Return the [x, y] coordinate for the center point of the cell that contains the specified text.  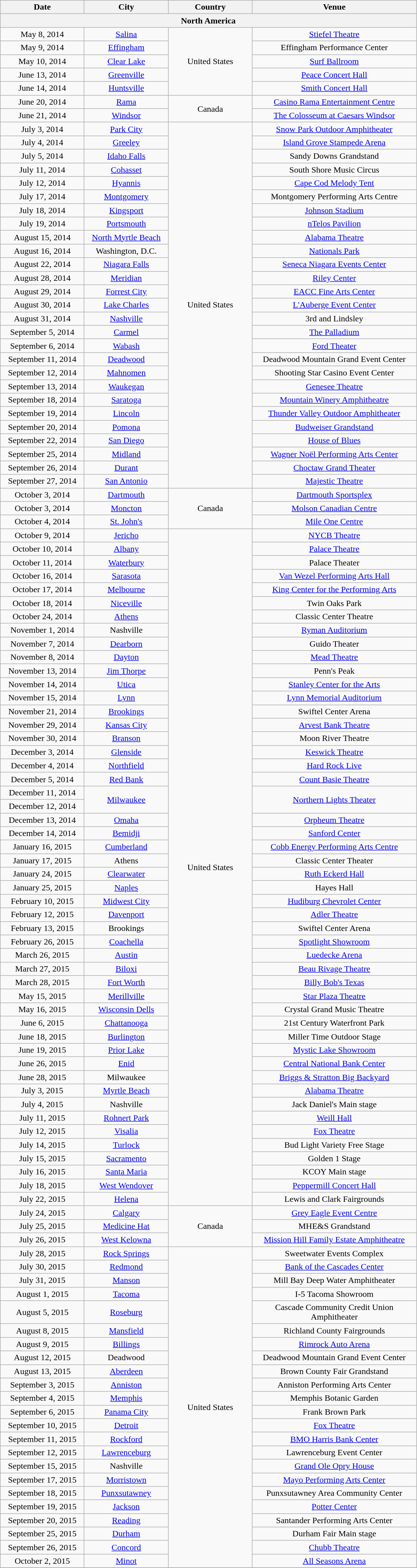
October 2, 2015 [42, 1561]
Lawrenceburg Event Center [334, 1452]
June 18, 2015 [42, 1037]
May 10, 2014 [42, 61]
July 25, 2015 [42, 1226]
July 12, 2015 [42, 1131]
Frank Brown Park [334, 1412]
September 18, 2015 [42, 1493]
December 13, 2014 [42, 820]
July 3, 2015 [42, 1091]
Austin [126, 955]
Aberdeen [126, 1371]
Anniston [126, 1385]
Helena [126, 1199]
Saratoga [126, 400]
September 12, 2014 [42, 373]
Punxsutawney [126, 1493]
Meridian [126, 278]
Sandy Downs Grandstand [334, 156]
Palace Theatre [334, 549]
Grey Eagle Event Centre [334, 1212]
Orpheum Theatre [334, 820]
Omaha [126, 820]
July 18, 2015 [42, 1185]
North Myrtle Beach [126, 237]
Peppermill Concert Hall [334, 1185]
Medicine Hat [126, 1226]
St. John's [126, 522]
September 20, 2015 [42, 1520]
August 29, 2014 [42, 291]
Rockford [126, 1439]
Greeley [126, 142]
Enid [126, 1064]
January 25, 2015 [42, 888]
Shooting Star Casino Event Center [334, 373]
Crystal Grand Music Theatre [334, 1009]
Chubb Theatre [334, 1547]
November 1, 2014 [42, 630]
Bank of the Cascades Center [334, 1267]
Clearwater [126, 874]
House of Blues [334, 441]
Mansfield [126, 1331]
Waterbury [126, 562]
Niceville [126, 603]
Thunder Valley Outdoor Amphitheater [334, 414]
Moncton [126, 508]
Dartmouth [126, 495]
September 25, 2014 [42, 454]
July 11, 2014 [42, 170]
Mayo Performing Arts Center [334, 1479]
November 15, 2014 [42, 698]
Genesee Theatre [334, 386]
Coachella [126, 942]
Kingsport [126, 210]
Albany [126, 549]
Prior Lake [126, 1050]
Santander Performing Arts Center [334, 1520]
Idaho Falls [126, 156]
Billings [126, 1344]
May 9, 2014 [42, 48]
June 6, 2015 [42, 1023]
July 31, 2015 [42, 1280]
Cohasset [126, 170]
The Colosseum at Caesars Windsor [334, 115]
Durham [126, 1534]
Santa Maria [126, 1172]
Cape Cod Melody Tent [334, 183]
Date [42, 7]
Red Bank [126, 779]
NYCB Theatre [334, 535]
November 30, 2014 [42, 738]
November 21, 2014 [42, 711]
December 14, 2014 [42, 833]
May 16, 2015 [42, 1009]
Mile One Centre [334, 522]
Cobb Energy Performing Arts Centre [334, 847]
Classic Center Theater [334, 861]
Concord [126, 1547]
Davenport [126, 915]
Park City [126, 129]
Minot [126, 1561]
Miller Time Outdoor Stage [334, 1037]
September 25, 2015 [42, 1534]
January 16, 2015 [42, 847]
September 15, 2015 [42, 1466]
December 11, 2014 [42, 793]
Roseburg [126, 1312]
October 17, 2014 [42, 589]
Classic Center Theatre [334, 617]
July 15, 2015 [42, 1158]
January 24, 2015 [42, 874]
Adler Theatre [334, 915]
September 18, 2014 [42, 400]
Manson [126, 1280]
Ford Theater [334, 346]
Seneca Niagara Events Center [334, 264]
Utica [126, 684]
Guido Theater [334, 644]
Redmond [126, 1267]
July 28, 2015 [42, 1253]
Majestic Theatre [334, 481]
The Palladium [334, 332]
March 28, 2015 [42, 982]
Van Wezel Performing Arts Hall [334, 576]
Fort Worth [126, 982]
July 4, 2014 [42, 142]
Punxsutawney Area Community Center [334, 1493]
Washington, D.C. [126, 251]
I-5 Tacoma Showroom [334, 1294]
August 8, 2015 [42, 1331]
Sacramento [126, 1158]
Mystic Lake Showroom [334, 1050]
Salina [126, 34]
nTelos Pavilion [334, 224]
August 12, 2015 [42, 1358]
L'Auberge Event Center [334, 305]
Kansas City [126, 725]
Weill Hall [334, 1118]
September 4, 2015 [42, 1398]
November 8, 2014 [42, 657]
September 26, 2015 [42, 1547]
July 12, 2014 [42, 183]
September 11, 2015 [42, 1439]
Morristown [126, 1479]
July 22, 2015 [42, 1199]
Mill Bay Deep Water Amphitheater [334, 1280]
Golden 1 Stage [334, 1158]
Chattanooga [126, 1023]
Lake Charles [126, 305]
West Wendover [126, 1185]
October 11, 2014 [42, 562]
September 20, 2014 [42, 427]
November 29, 2014 [42, 725]
Riley Center [334, 278]
Choctaw Grand Theater [334, 468]
Budweiser Grandstand [334, 427]
Reading [126, 1520]
Sweetwater Events Complex [334, 1253]
Lewis and Clark Fairgrounds [334, 1199]
February 26, 2015 [42, 942]
September 12, 2015 [42, 1452]
July 14, 2015 [42, 1145]
February 13, 2015 [42, 928]
Stiefel Theatre [334, 34]
July 30, 2015 [42, 1267]
Central National Bank Center [334, 1064]
Briggs & Stratton Big Backyard [334, 1077]
Brown County Fair Grandstand [334, 1371]
Myrtle Beach [126, 1091]
Venue [334, 7]
Melbourne [126, 589]
Rimrock Auto Arena [334, 1344]
Forrest City [126, 291]
Windsor [126, 115]
September 11, 2014 [42, 359]
September 5, 2014 [42, 332]
Turlock [126, 1145]
Jack Daniel's Main stage [334, 1104]
Carmel [126, 332]
July 11, 2015 [42, 1118]
North America [208, 21]
Detroit [126, 1425]
February 10, 2015 [42, 901]
Calgary [126, 1212]
Lynn [126, 698]
August 15, 2014 [42, 237]
Sarasota [126, 576]
Dartmouth Sportsplex [334, 495]
Jericho [126, 535]
Surf Ballroom [334, 61]
July 26, 2015 [42, 1240]
Snow Park Outdoor Amphitheater [334, 129]
MHE&S Grandstand [334, 1226]
August 28, 2014 [42, 278]
September 6, 2014 [42, 346]
September 6, 2015 [42, 1412]
Stanley Center for the Arts [334, 684]
Wisconsin Dells [126, 1009]
21st Century Waterfront Park [334, 1023]
May 15, 2015 [42, 996]
Hudiburg Chevrolet Center [334, 901]
July 4, 2015 [42, 1104]
Hayes Hall [334, 888]
July 16, 2015 [42, 1172]
September 3, 2015 [42, 1385]
July 24, 2015 [42, 1212]
September 17, 2015 [42, 1479]
Sanford Center [334, 833]
September 19, 2014 [42, 414]
Effingham [126, 48]
June 14, 2014 [42, 88]
Ryman Auditorium [334, 630]
July 3, 2014 [42, 129]
August 13, 2015 [42, 1371]
November 7, 2014 [42, 644]
Potter Center [334, 1507]
Smith Concert Hall [334, 88]
February 12, 2015 [42, 915]
August 30, 2014 [42, 305]
Lawrenceburg [126, 1452]
June 28, 2015 [42, 1077]
Mahnomen [126, 373]
August 5, 2015 [42, 1312]
August 22, 2014 [42, 264]
Merillville [126, 996]
Visalia [126, 1131]
December 5, 2014 [42, 779]
Count Basie Theatre [334, 779]
Biloxi [126, 969]
October 4, 2014 [42, 522]
Mead Theatre [334, 657]
December 4, 2014 [42, 765]
All Seasons Arena [334, 1561]
Nationals Park [334, 251]
Country [210, 7]
Peace Concert Hall [334, 75]
EACC Fine Arts Center [334, 291]
Portsmouth [126, 224]
Billy Bob's Texas [334, 982]
November 14, 2014 [42, 684]
Johnson Stadium [334, 210]
Hyannis [126, 183]
Luedecke Arena [334, 955]
Jackson [126, 1507]
Mission Hill Family Estate Amphitheatre [334, 1240]
Burlington [126, 1037]
July 18, 2014 [42, 210]
June 19, 2015 [42, 1050]
September 27, 2014 [42, 481]
Cumberland [126, 847]
Richland County Fairgrounds [334, 1331]
Clear Lake [126, 61]
Keswick Theatre [334, 752]
Casino Rama Entertainment Centre [334, 102]
Rohnert Park [126, 1118]
Tacoma [126, 1294]
BMO Harris Bank Center [334, 1439]
Beau Rivage Theatre [334, 969]
Greenville [126, 75]
September 10, 2015 [42, 1425]
Lynn Memorial Auditorium [334, 698]
Grand Ole Opry House [334, 1466]
San Antonio [126, 481]
Durant [126, 468]
Anniston Performing Arts Center [334, 1385]
August 9, 2015 [42, 1344]
South Shore Music Circus [334, 170]
September 19, 2015 [42, 1507]
July 19, 2014 [42, 224]
January 17, 2015 [42, 861]
Arvest Bank Theatre [334, 725]
Midland [126, 454]
3rd and Lindsley [334, 319]
Glenside [126, 752]
March 26, 2015 [42, 955]
Montgomery Performing Arts Centre [334, 197]
June 13, 2014 [42, 75]
September 22, 2014 [42, 441]
Cascade Community Credit Union Amphitheater [334, 1312]
Branson [126, 738]
Wabash [126, 346]
Montgomery [126, 197]
August 1, 2015 [42, 1294]
Pomona [126, 427]
Palace Theater [334, 562]
October 24, 2014 [42, 617]
City [126, 7]
Dearborn [126, 644]
Molson Canadian Centre [334, 508]
March 27, 2015 [42, 969]
West Kelowna [126, 1240]
Northfield [126, 765]
San Diego [126, 441]
October 18, 2014 [42, 603]
Rock Springs [126, 1253]
KCOY Main stage [334, 1172]
Dayton [126, 657]
Island Grove Stampede Arena [334, 142]
September 26, 2014 [42, 468]
Mountain Winery Amphitheatre [334, 400]
September 13, 2014 [42, 386]
Moon River Theatre [334, 738]
Twin Oaks Park [334, 603]
October 9, 2014 [42, 535]
Huntsville [126, 88]
Panama City [126, 1412]
Lincoln [126, 414]
Durham Fair Main stage [334, 1534]
King Center for the Performing Arts [334, 589]
November 13, 2014 [42, 671]
August 16, 2014 [42, 251]
October 10, 2014 [42, 549]
July 5, 2014 [42, 156]
August 31, 2014 [42, 319]
Hard Rock Live [334, 765]
Rama [126, 102]
Midwest City [126, 901]
June 20, 2014 [42, 102]
July 17, 2014 [42, 197]
June 26, 2015 [42, 1064]
Wagner Noël Performing Arts Center [334, 454]
June 21, 2014 [42, 115]
Northern Lights Theater [334, 799]
Bud Light Variety Free Stage [334, 1145]
Niagara Falls [126, 264]
May 8, 2014 [42, 34]
Star Plaza Theatre [334, 996]
Naples [126, 888]
Jim Thorpe [126, 671]
Bemidji [126, 833]
Waukegan [126, 386]
December 3, 2014 [42, 752]
Effingham Performance Center [334, 48]
Spotlight Showroom [334, 942]
Memphis Botanic Garden [334, 1398]
Memphis [126, 1398]
Penn's Peak [334, 671]
December 12, 2014 [42, 806]
Ruth Eckerd Hall [334, 874]
October 16, 2014 [42, 576]
